Return (x, y) of the center of cell containing provided text 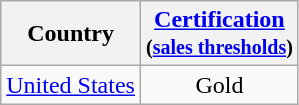
Gold (219, 85)
United States (71, 85)
Certification(sales thresholds) (219, 34)
Country (71, 34)
